Provide the (x, y) coordinate of the cell's center where the given text is located.  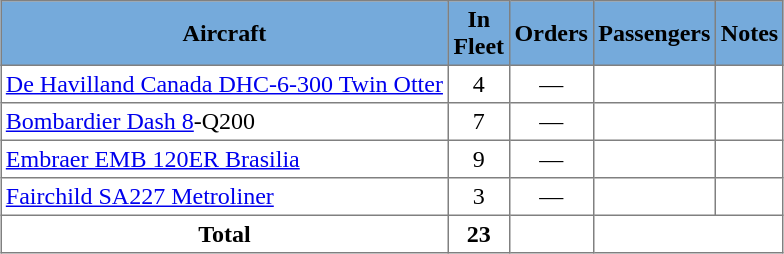
23 (478, 234)
InFleet (478, 33)
9 (478, 159)
Orders (551, 33)
7 (478, 122)
Aircraft (225, 33)
Fairchild SA227 Metroliner (225, 197)
4 (478, 84)
Notes (750, 33)
Total (225, 234)
Embraer EMB 120ER Brasilia (225, 159)
De Havilland Canada DHC-6-300 Twin Otter (225, 84)
Bombardier Dash 8-Q200 (225, 122)
3 (478, 197)
Passengers (654, 33)
